Extract the [X, Y] coordinate from the center of the cell holding the provided text.  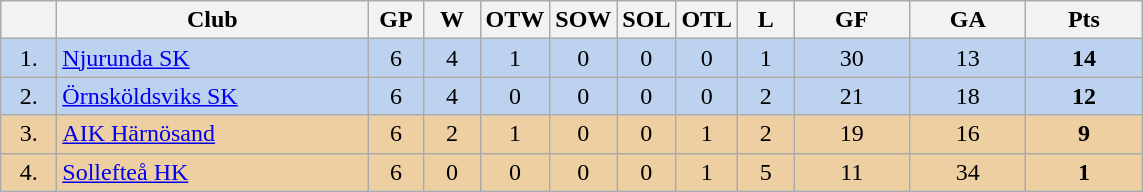
AIK Härnösand [212, 134]
14 [1084, 58]
SOL [646, 20]
9 [1084, 134]
Club [212, 20]
1. [29, 58]
5 [766, 172]
30 [852, 58]
19 [852, 134]
L [766, 20]
W [452, 20]
3. [29, 134]
SOW [584, 20]
Örnsköldsviks SK [212, 96]
21 [852, 96]
2. [29, 96]
11 [852, 172]
13 [968, 58]
GF [852, 20]
18 [968, 96]
16 [968, 134]
34 [968, 172]
GA [968, 20]
Pts [1084, 20]
12 [1084, 96]
Njurunda SK [212, 58]
GP [396, 20]
Sollefteå HK [212, 172]
OTL [707, 20]
OTW [515, 20]
4. [29, 172]
